Extract the (X, Y) coordinate from the center of the cell holding the provided text.  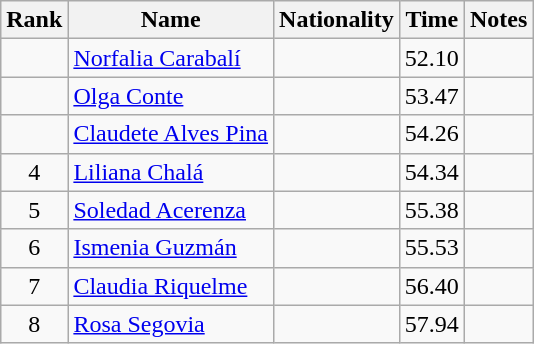
Nationality (337, 20)
57.94 (432, 324)
Notes (498, 20)
56.40 (432, 286)
55.53 (432, 248)
54.26 (432, 134)
Rosa Segovia (171, 324)
Soledad Acerenza (171, 210)
55.38 (432, 210)
54.34 (432, 172)
7 (34, 286)
53.47 (432, 96)
Time (432, 20)
8 (34, 324)
5 (34, 210)
Name (171, 20)
52.10 (432, 58)
Claudia Riquelme (171, 286)
Olga Conte (171, 96)
Liliana Chalá (171, 172)
Ismenia Guzmán (171, 248)
Claudete Alves Pina (171, 134)
Rank (34, 20)
Norfalia Carabalí (171, 58)
4 (34, 172)
6 (34, 248)
